Provide the (x, y) coordinate of the cell's center where the given text is located.  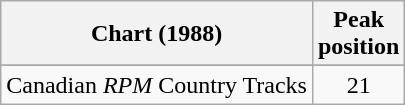
Peakposition (358, 34)
Canadian RPM Country Tracks (157, 85)
Chart (1988) (157, 34)
21 (358, 85)
